Search for the cell housing the specified text and yield its [x, y] center coordinate. 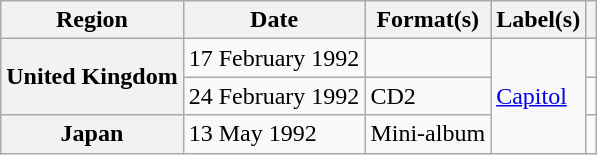
Capitol [538, 96]
United Kingdom [92, 77]
Label(s) [538, 20]
Date [274, 20]
Japan [92, 134]
CD2 [428, 96]
17 February 1992 [274, 58]
24 February 1992 [274, 96]
Region [92, 20]
13 May 1992 [274, 134]
Format(s) [428, 20]
Mini-album [428, 134]
